Capture the cell that displays the provided text and extract its (X, Y) central coordinate. 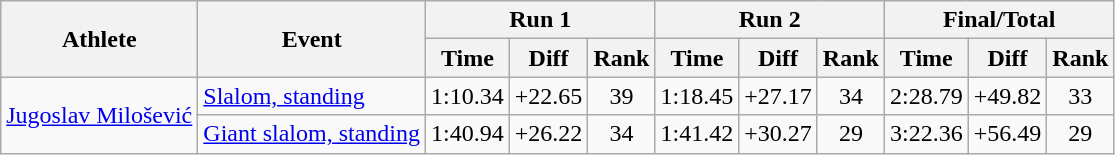
+22.65 (548, 96)
1:10.34 (468, 96)
Jugoslav Milošević (100, 115)
2:28.79 (926, 96)
Run 2 (770, 20)
Slalom, standing (312, 96)
Giant slalom, standing (312, 134)
33 (1080, 96)
+27.17 (778, 96)
1:40.94 (468, 134)
+26.22 (548, 134)
Athlete (100, 39)
+56.49 (1008, 134)
Event (312, 39)
3:22.36 (926, 134)
39 (622, 96)
+49.82 (1008, 96)
1:41.42 (697, 134)
Run 1 (540, 20)
Final/Total (998, 20)
1:18.45 (697, 96)
+30.27 (778, 134)
